Provide the [X, Y] coordinate of the cell's center where the given text is located.  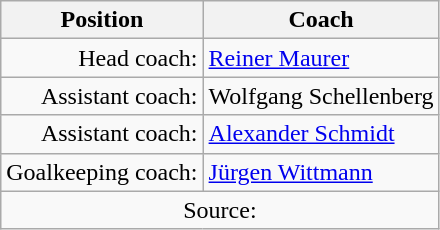
Source: [220, 210]
Position [102, 20]
Coach [321, 20]
Goalkeeping coach: [102, 172]
Reiner Maurer [321, 58]
Head coach: [102, 58]
Jürgen Wittmann [321, 172]
Alexander Schmidt [321, 134]
Wolfgang Schellenberg [321, 96]
